Find where the given text appears and provide that cell's center as (x, y) coordinate. 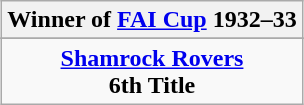
Winner of FAI Cup 1932–33 (152, 20)
Shamrock Rovers6th Title (152, 72)
